Scan for the cell matching the given text and deliver its (x, y) coordinate at center. 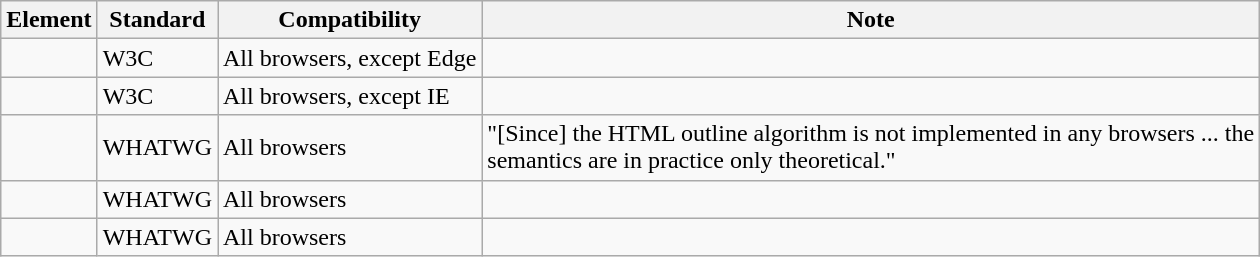
"[Since] the HTML outline algorithm is not implemented in any browsers ... the semantics are in practice only theoretical." (871, 148)
Element (49, 20)
All browsers, except Edge (350, 58)
Standard (157, 20)
Note (871, 20)
All browsers, except IE (350, 96)
Compatibility (350, 20)
